Extract the (x, y) coordinate from the center of the cell holding the provided text.  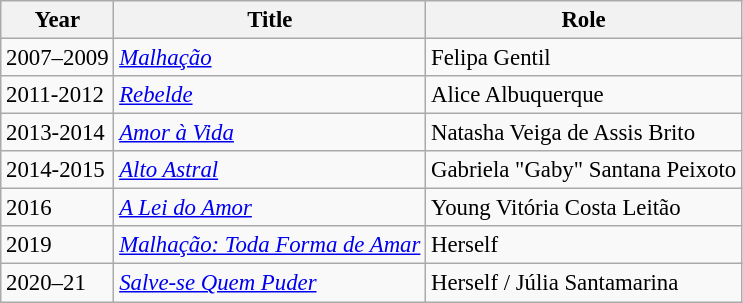
A Lei do Amor (270, 208)
Malhação: Toda Forma de Amar (270, 245)
Natasha Veiga de Assis Brito (584, 133)
Herself / Júlia Santamarina (584, 283)
Alto Astral (270, 170)
2007–2009 (58, 58)
2013-2014 (58, 133)
2020–21 (58, 283)
Young Vitória Costa Leitão (584, 208)
Gabriela "Gaby" Santana Peixoto (584, 170)
Rebelde (270, 95)
Salve-se Quem Puder (270, 283)
Felipa Gentil (584, 58)
2011-2012 (58, 95)
Alice Albuquerque (584, 95)
Role (584, 20)
2016 (58, 208)
Title (270, 20)
Amor à Vida (270, 133)
Year (58, 20)
2019 (58, 245)
2014-2015 (58, 170)
Herself (584, 245)
Malhação (270, 58)
